Search for the cell housing the specified text and yield its (x, y) center coordinate. 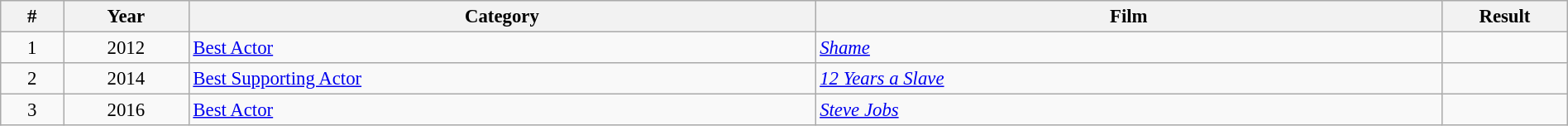
Category (502, 17)
2016 (126, 110)
2 (32, 79)
2012 (126, 48)
12 Years a Slave (1129, 79)
Year (126, 17)
3 (32, 110)
2014 (126, 79)
Shame (1129, 48)
Film (1129, 17)
# (32, 17)
Steve Jobs (1129, 110)
1 (32, 48)
Result (1505, 17)
Best Supporting Actor (502, 79)
